Determine the [X, Y] coordinate at the center of the cell enclosing the given text.  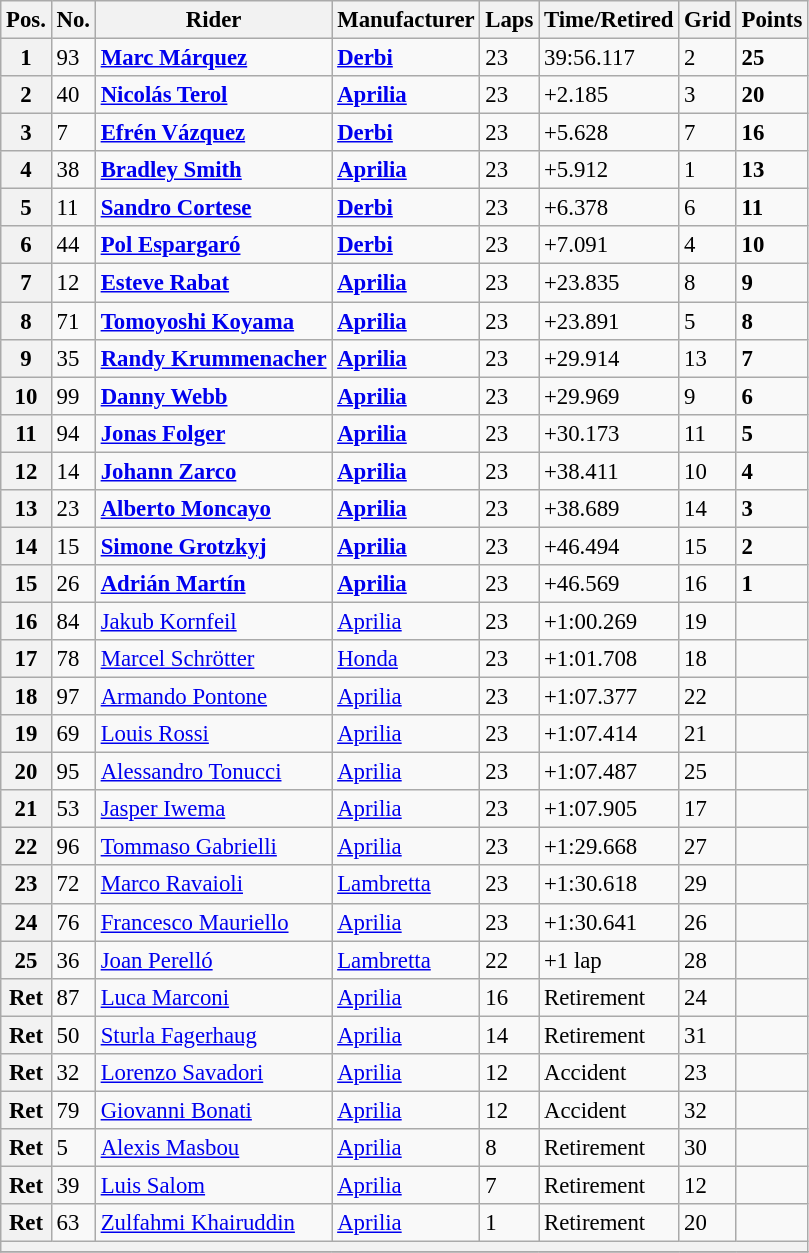
Armando Pontone [214, 697]
+23.835 [609, 283]
Lorenzo Savadori [214, 1073]
+38.689 [609, 509]
+1:29.668 [609, 847]
53 [73, 809]
+1 lap [609, 960]
Bradley Smith [214, 170]
97 [73, 697]
96 [73, 847]
+23.891 [609, 321]
+46.569 [609, 584]
+46.494 [609, 546]
39:56.117 [609, 58]
+5.912 [609, 170]
84 [73, 621]
Adrián Martín [214, 584]
Joan Perelló [214, 960]
40 [73, 95]
Sandro Cortese [214, 208]
+1:01.708 [609, 659]
69 [73, 734]
Marcel Schrötter [214, 659]
36 [73, 960]
Pol Espargaró [214, 245]
63 [73, 1223]
+30.173 [609, 433]
Esteve Rabat [214, 283]
+29.914 [609, 358]
50 [73, 1035]
Time/Retired [609, 20]
Points [772, 20]
Giovanni Bonati [214, 1110]
94 [73, 433]
Sturla Fagerhaug [214, 1035]
Alessandro Tonucci [214, 772]
Manufacturer [406, 20]
+38.411 [609, 471]
Tommaso Gabrielli [214, 847]
Randy Krummenacher [214, 358]
Francesco Mauriello [214, 922]
Jonas Folger [214, 433]
+1:00.269 [609, 621]
Marc Márquez [214, 58]
Efrén Vázquez [214, 133]
Pos. [26, 20]
+6.378 [609, 208]
27 [708, 847]
Luca Marconi [214, 997]
Johann Zarco [214, 471]
79 [73, 1110]
Laps [510, 20]
Nicolás Terol [214, 95]
28 [708, 960]
+1:30.641 [609, 922]
Rider [214, 20]
38 [73, 170]
71 [73, 321]
+1:07.905 [609, 809]
29 [708, 885]
30 [708, 1148]
76 [73, 922]
31 [708, 1035]
99 [73, 396]
Alberto Moncayo [214, 509]
Marco Ravaioli [214, 885]
No. [73, 20]
+2.185 [609, 95]
+7.091 [609, 245]
+1:07.487 [609, 772]
+1:07.377 [609, 697]
+5.628 [609, 133]
Simone Grotzkyj [214, 546]
Luis Salom [214, 1185]
39 [73, 1185]
35 [73, 358]
78 [73, 659]
72 [73, 885]
+1:30.618 [609, 885]
+29.969 [609, 396]
Grid [708, 20]
Jasper Iwema [214, 809]
Danny Webb [214, 396]
Alexis Masbou [214, 1148]
+1:07.414 [609, 734]
Tomoyoshi Koyama [214, 321]
44 [73, 245]
93 [73, 58]
Zulfahmi Khairuddin [214, 1223]
95 [73, 772]
Jakub Kornfeil [214, 621]
Louis Rossi [214, 734]
87 [73, 997]
Honda [406, 659]
